Search for the cell housing the specified text and yield its (X, Y) center coordinate. 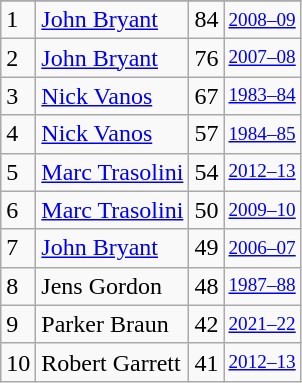
2008–09 (262, 20)
2007–08 (262, 58)
84 (206, 20)
57 (206, 134)
2 (18, 58)
49 (206, 248)
1987–88 (262, 286)
41 (206, 362)
42 (206, 324)
1 (18, 20)
67 (206, 96)
1984–85 (262, 134)
50 (206, 210)
7 (18, 248)
6 (18, 210)
9 (18, 324)
54 (206, 172)
Jens Gordon (112, 286)
2006–07 (262, 248)
Robert Garrett (112, 362)
76 (206, 58)
4 (18, 134)
2021–22 (262, 324)
2009–10 (262, 210)
5 (18, 172)
8 (18, 286)
10 (18, 362)
1983–84 (262, 96)
3 (18, 96)
48 (206, 286)
Parker Braun (112, 324)
